Determine the (x, y) coordinate at the center of the cell enclosing the given text.  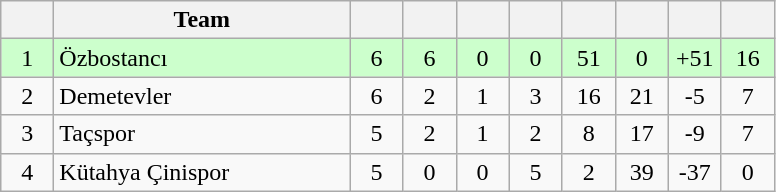
Kütahya Çinispor (202, 172)
Özbostancı (202, 58)
Taçspor (202, 134)
-37 (694, 172)
51 (588, 58)
39 (642, 172)
21 (642, 96)
-5 (694, 96)
8 (588, 134)
-9 (694, 134)
17 (642, 134)
Team (202, 20)
Demetevler (202, 96)
4 (28, 172)
+51 (694, 58)
